Search for the cell housing the specified text and yield its (x, y) center coordinate. 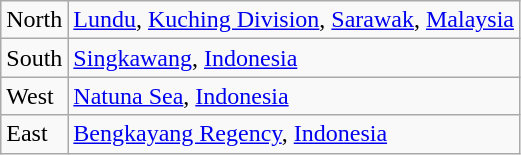
Natuna Sea, Indonesia (294, 96)
Singkawang, Indonesia (294, 58)
Lundu, Kuching Division, Sarawak, Malaysia (294, 20)
Bengkayang Regency, Indonesia (294, 134)
North (34, 20)
West (34, 96)
East (34, 134)
South (34, 58)
